Identify which cell holds the provided text, then report its (X, Y) central coordinate. 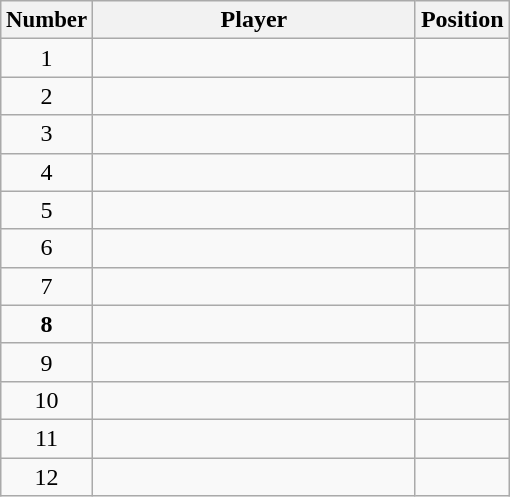
8 (47, 324)
9 (47, 362)
Player (254, 20)
4 (47, 172)
6 (47, 248)
1 (47, 58)
7 (47, 286)
Number (47, 20)
10 (47, 400)
Position (462, 20)
12 (47, 477)
5 (47, 210)
2 (47, 96)
3 (47, 134)
11 (47, 438)
